Scan for the cell matching the given text and deliver its (X, Y) coordinate at center. 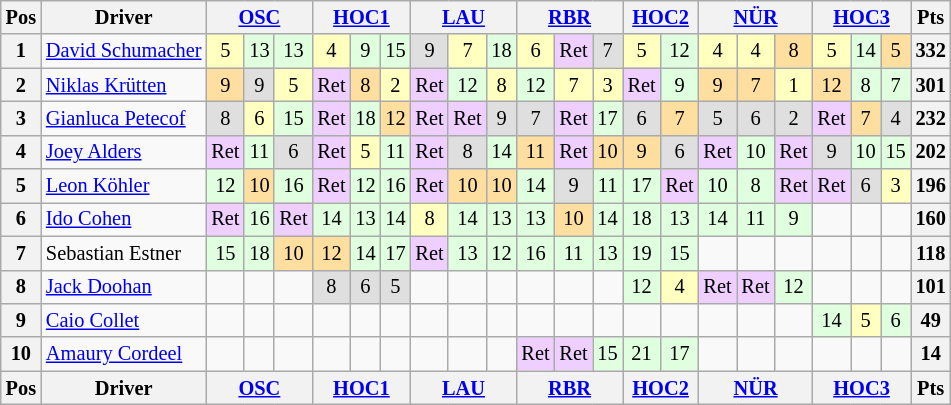
Gianluca Petecof (124, 118)
196 (931, 186)
Sebastian Estner (124, 253)
21 (642, 354)
118 (931, 253)
232 (931, 118)
Leon Köhler (124, 186)
202 (931, 152)
160 (931, 219)
Caio Collet (124, 320)
49 (931, 320)
Joey Alders (124, 152)
Jack Doohan (124, 287)
332 (931, 51)
Amaury Cordeel (124, 354)
19 (642, 253)
Ido Cohen (124, 219)
Niklas Krütten (124, 85)
David Schumacher (124, 51)
101 (931, 287)
301 (931, 85)
